From the cell containing the given text, extract its center point as [x, y] coordinate. 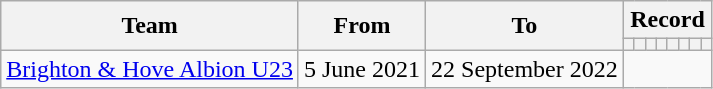
22 September 2022 [525, 69]
Team [150, 26]
From [362, 26]
5 June 2021 [362, 69]
Record [667, 20]
Brighton & Hove Albion U23 [150, 69]
To [525, 26]
